For the text-containing cell, return its midpoint in (X, Y) coordinate format. 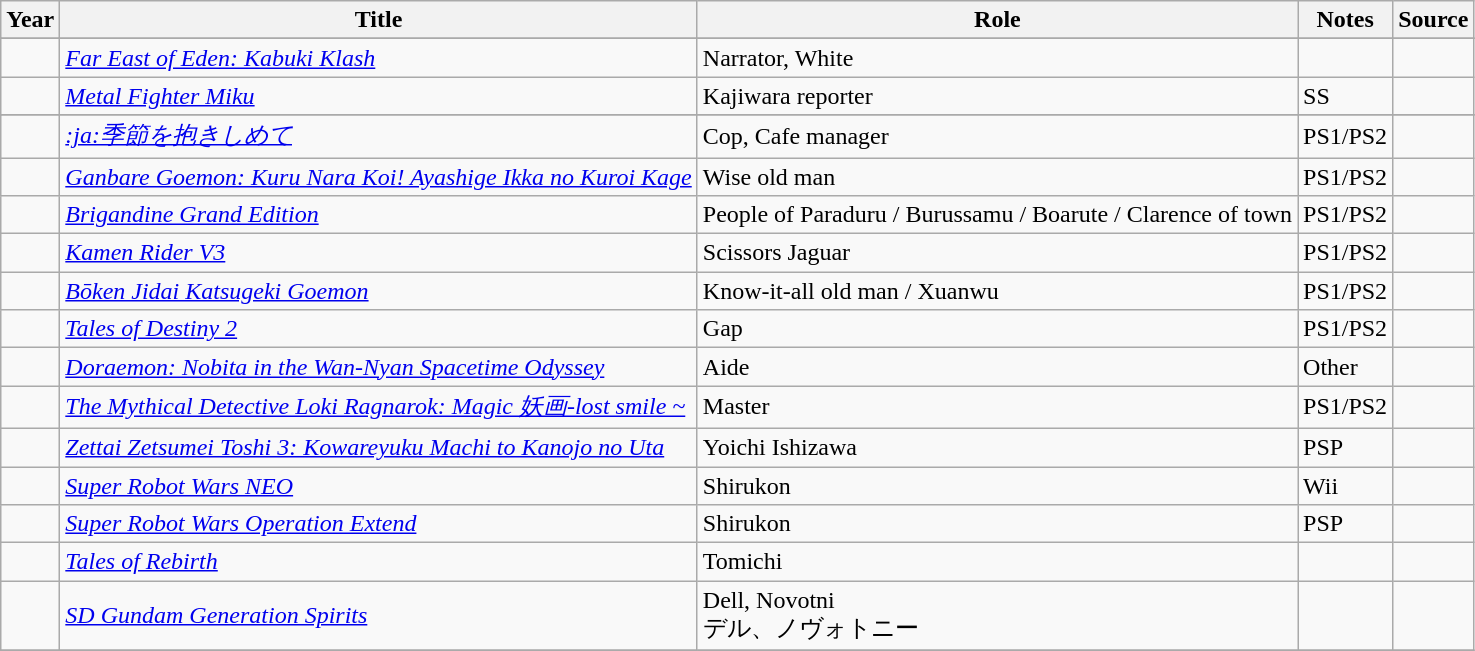
Title (378, 20)
Cop, Cafe manager (997, 136)
Notes (1346, 20)
Wii (1346, 485)
:ja:季節を抱きしめて (378, 136)
Scissors Jaguar (997, 253)
People of Paraduru / Burussamu / Boarute / Clarence of town (997, 215)
SD Gundam Generation Spirits (378, 616)
Role (997, 20)
Super Robot Wars NEO (378, 485)
The Mythical Detective Loki Ragnarok: Magic 妖画-lost smile ~ (378, 408)
Dell, Novotniデル、ノヴォトニー (997, 616)
Kajiwara reporter (997, 96)
Kamen Rider V3 (378, 253)
Narrator, White (997, 58)
Ganbare Goemon: Kuru Nara Koi! Ayashige Ikka no Kuroi Kage (378, 177)
Doraemon: Nobita in the Wan-Nyan Spacetime Odyssey (378, 367)
Know-it-all old man / Xuanwu (997, 291)
Master (997, 408)
Brigandine Grand Edition (378, 215)
Super Robot Wars Operation Extend (378, 524)
Other (1346, 367)
Tales of Destiny 2 (378, 329)
Source (1434, 20)
Zettai Zetsumei Toshi 3: Kowareyuku Machi to Kanojo no Uta (378, 447)
Year (30, 20)
Gap (997, 329)
Tales of Rebirth (378, 562)
SS (1346, 96)
Far East of Eden: Kabuki Klash (378, 58)
Metal Fighter Miku (378, 96)
Bōken Jidai Katsugeki Goemon (378, 291)
Aide (997, 367)
Tomichi (997, 562)
Wise old man (997, 177)
Yoichi Ishizawa (997, 447)
